For the text-containing cell, return its midpoint in (x, y) coordinate format. 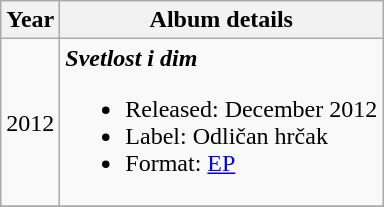
2012 (30, 122)
Svetlost i dimReleased: December 2012Label: Odličan hrčakFormat: EP (222, 122)
Album details (222, 20)
Year (30, 20)
